Scan for the cell matching the given text and deliver its [x, y] coordinate at center. 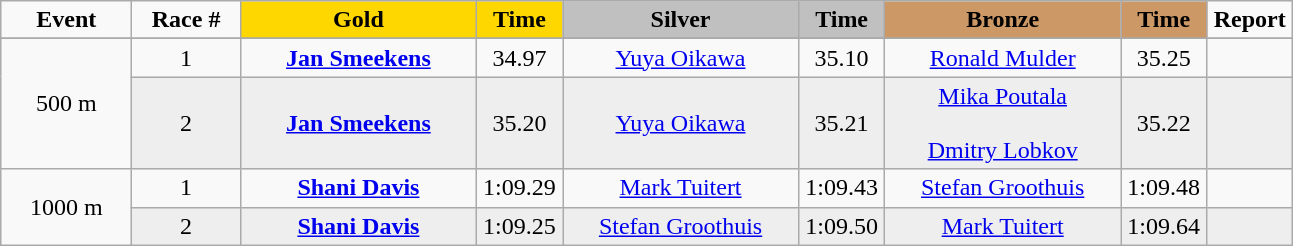
1:09.29 [519, 188]
1:09.64 [1164, 226]
Silver [680, 20]
35.10 [842, 58]
35.22 [1164, 123]
1:09.25 [519, 226]
500 m [66, 104]
35.20 [519, 123]
Ronald Mulder [1003, 58]
Event [66, 20]
1:09.48 [1164, 188]
34.97 [519, 58]
Gold [358, 20]
35.25 [1164, 58]
35.21 [842, 123]
1:09.50 [842, 226]
Race # [186, 20]
Bronze [1003, 20]
Report [1250, 20]
1:09.43 [842, 188]
1000 m [66, 207]
Mika PoutalaDmitry Lobkov [1003, 123]
